Extract the [x, y] coordinate from the center of the cell holding the provided text.  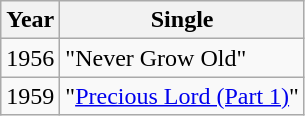
Year [30, 20]
"Precious Lord (Part 1)" [182, 96]
1956 [30, 58]
"Never Grow Old" [182, 58]
Single [182, 20]
1959 [30, 96]
